Identify which cell holds the provided text, then report its [x, y] central coordinate. 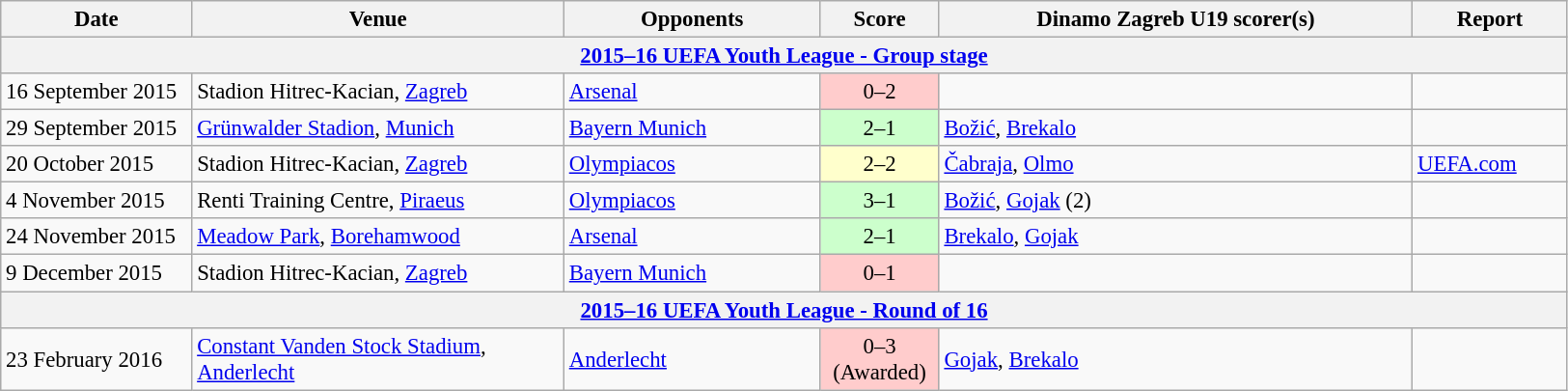
4 November 2015 [96, 201]
Renti Training Centre, Piraeus [378, 201]
Božić, Gojak (2) [1175, 201]
Meadow Park, Borehamwood [378, 237]
Anderlecht [692, 359]
2015–16 UEFA Youth League - Group stage [784, 56]
Čabraja, Olmo [1175, 164]
Venue [378, 19]
16 September 2015 [96, 92]
24 November 2015 [96, 237]
0–2 [880, 92]
2–2 [880, 164]
Brekalo, Gojak [1175, 237]
0–1 [880, 273]
Božić, Brekalo [1175, 128]
2015–16 UEFA Youth League - Round of 16 [784, 310]
Date [96, 19]
23 February 2016 [96, 359]
Constant Vanden Stock Stadium, Anderlecht [378, 359]
UEFA.com [1490, 164]
Report [1490, 19]
20 October 2015 [96, 164]
Grünwalder Stadion, Munich [378, 128]
29 September 2015 [96, 128]
Gojak, Brekalo [1175, 359]
Opponents [692, 19]
3–1 [880, 201]
0–3 (Awarded) [880, 359]
Score [880, 19]
9 December 2015 [96, 273]
Dinamo Zagreb U19 scorer(s) [1175, 19]
